Return (X, Y) of the center of cell containing provided text 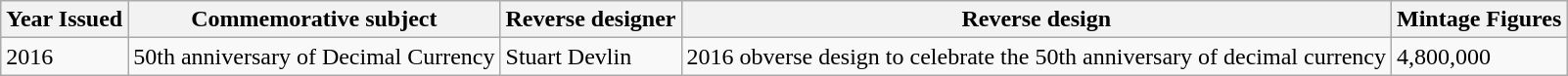
Commemorative subject (314, 19)
Mintage Figures (1478, 19)
Year Issued (65, 19)
Reverse designer (591, 19)
Stuart Devlin (591, 57)
50th anniversary of Decimal Currency (314, 57)
2016 obverse design to celebrate the 50th anniversary of decimal currency (1036, 57)
2016 (65, 57)
4,800,000 (1478, 57)
Reverse design (1036, 19)
